Find where the given text appears and provide that cell's center as (x, y) coordinate. 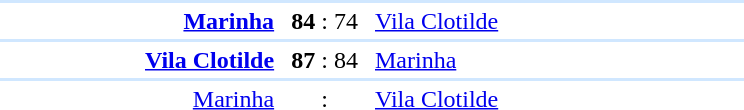
84 : 74 (325, 21)
87 : 84 (325, 60)
